Find where the given text appears and provide that cell's center as [X, Y] coordinate. 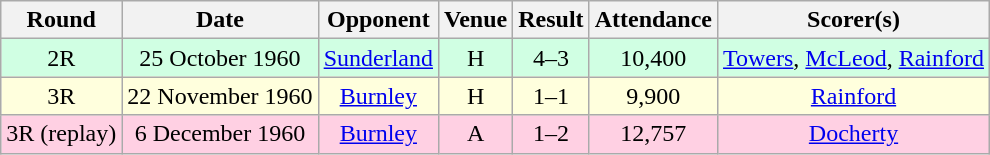
Scorer(s) [854, 20]
Towers, McLeod, Rainford [854, 58]
Docherty [854, 134]
Rainford [854, 96]
12,757 [653, 134]
22 November 1960 [220, 96]
1–1 [551, 96]
Venue [476, 20]
25 October 1960 [220, 58]
1–2 [551, 134]
Opponent [378, 20]
Round [62, 20]
A [476, 134]
4–3 [551, 58]
Attendance [653, 20]
2R [62, 58]
Result [551, 20]
Sunderland [378, 58]
6 December 1960 [220, 134]
Date [220, 20]
3R [62, 96]
3R (replay) [62, 134]
9,900 [653, 96]
10,400 [653, 58]
